Locate the cell with the specified text and output its (x, y) center coordinate. 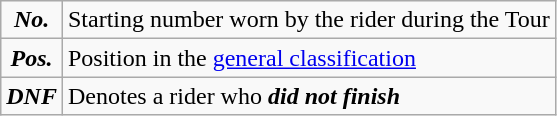
DNF (32, 96)
No. (32, 20)
Starting number worn by the rider during the Tour (308, 20)
Position in the general classification (308, 58)
Denotes a rider who did not finish (308, 96)
Pos. (32, 58)
